Output the [x, y] coordinate of the center of the cell containing the given text.  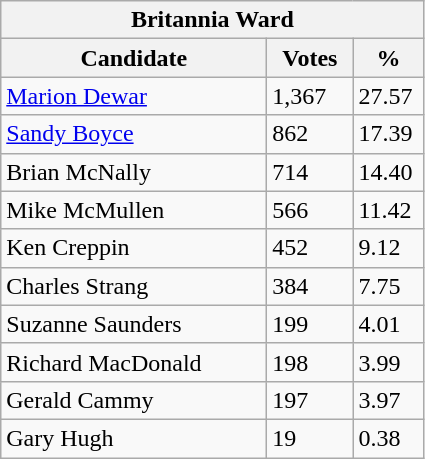
7.75 [388, 286]
Britannia Ward [212, 20]
Mike McMullen [134, 210]
714 [310, 172]
4.01 [388, 324]
Charles Strang [134, 286]
Sandy Boyce [134, 134]
862 [310, 134]
Marion Dewar [134, 96]
% [388, 58]
3.97 [388, 400]
Ken Creppin [134, 248]
199 [310, 324]
19 [310, 438]
384 [310, 286]
11.42 [388, 210]
566 [310, 210]
452 [310, 248]
1,367 [310, 96]
9.12 [388, 248]
Richard MacDonald [134, 362]
27.57 [388, 96]
17.39 [388, 134]
Suzanne Saunders [134, 324]
0.38 [388, 438]
Brian McNally [134, 172]
Candidate [134, 58]
Gary Hugh [134, 438]
198 [310, 362]
3.99 [388, 362]
14.40 [388, 172]
197 [310, 400]
Gerald Cammy [134, 400]
Votes [310, 58]
